Return [x, y] of the center of cell containing provided text 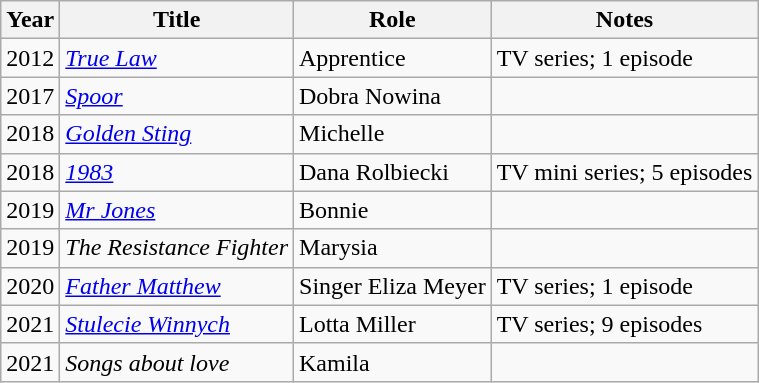
TV mini series; 5 episodes [624, 172]
Role [393, 20]
Notes [624, 20]
Title [177, 20]
Mr Jones [177, 210]
Dana Rolbiecki [393, 172]
2020 [30, 286]
Bonnie [393, 210]
Year [30, 20]
True Law [177, 58]
Michelle [393, 134]
Marysia [393, 248]
Apprentice [393, 58]
Songs about love [177, 362]
Stulecie Winnych [177, 324]
Father Matthew [177, 286]
Golden Sting [177, 134]
Dobra Nowina [393, 96]
Singer Eliza Meyer [393, 286]
TV series; 9 episodes [624, 324]
Kamila [393, 362]
1983 [177, 172]
2012 [30, 58]
Lotta Miller [393, 324]
2017 [30, 96]
The Resistance Fighter [177, 248]
Spoor [177, 96]
